From the cell containing the given text, extract its center point as (x, y) coordinate. 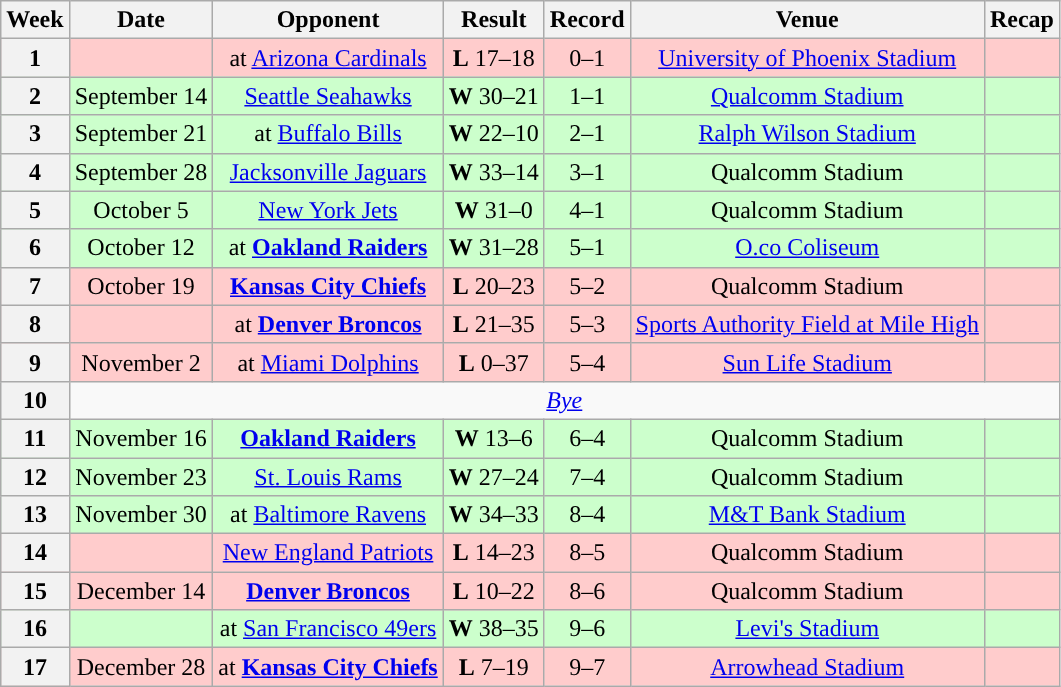
L 17–18 (494, 58)
5–2 (587, 286)
W 27–24 (494, 477)
Sun Life Stadium (807, 362)
6–4 (587, 438)
W 31–0 (494, 210)
at San Francisco 49ers (328, 629)
W 22–10 (494, 134)
Levi's Stadium (807, 629)
Venue (807, 20)
St. Louis Rams (328, 477)
2–1 (587, 134)
Denver Broncos (328, 591)
October 19 (141, 286)
4–1 (587, 210)
7–4 (587, 477)
11 (35, 438)
Record (587, 20)
10 (35, 400)
2 (35, 96)
L 21–35 (494, 324)
3 (35, 134)
December 14 (141, 591)
L 0–37 (494, 362)
September 28 (141, 172)
4 (35, 172)
9–7 (587, 667)
Week (35, 20)
0–1 (587, 58)
September 21 (141, 134)
Sports Authority Field at Mile High (807, 324)
at Oakland Raiders (328, 248)
14 (35, 553)
New England Patriots (328, 553)
8 (35, 324)
Date (141, 20)
15 (35, 591)
13 (35, 515)
Oakland Raiders (328, 438)
7 (35, 286)
Opponent (328, 20)
6 (35, 248)
8–4 (587, 515)
Jacksonville Jaguars (328, 172)
9 (35, 362)
3–1 (587, 172)
1–1 (587, 96)
5 (35, 210)
8–6 (587, 591)
9–6 (587, 629)
O.co Coliseum (807, 248)
W 31–28 (494, 248)
September 14 (141, 96)
W 13–6 (494, 438)
1 (35, 58)
Bye (564, 400)
November 30 (141, 515)
at Buffalo Bills (328, 134)
Arrowhead Stadium (807, 667)
November 2 (141, 362)
8–5 (587, 553)
November 23 (141, 477)
L 7–19 (494, 667)
L 10–22 (494, 591)
University of Phoenix Stadium (807, 58)
W 34–33 (494, 515)
5–1 (587, 248)
5–3 (587, 324)
W 30–21 (494, 96)
M&T Bank Stadium (807, 515)
New York Jets (328, 210)
Result (494, 20)
Recap (1022, 20)
Kansas City Chiefs (328, 286)
L 20–23 (494, 286)
W 33–14 (494, 172)
October 12 (141, 248)
at Denver Broncos (328, 324)
17 (35, 667)
December 28 (141, 667)
at Baltimore Ravens (328, 515)
W 38–35 (494, 629)
12 (35, 477)
L 14–23 (494, 553)
at Miami Dolphins (328, 362)
at Arizona Cardinals (328, 58)
5–4 (587, 362)
at Kansas City Chiefs (328, 667)
Seattle Seahawks (328, 96)
16 (35, 629)
October 5 (141, 210)
November 16 (141, 438)
Ralph Wilson Stadium (807, 134)
